Output the [x, y] coordinate of the center of the cell containing the given text.  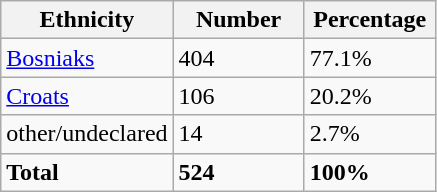
Percentage [370, 20]
2.7% [370, 134]
other/undeclared [87, 134]
404 [238, 58]
Bosniaks [87, 58]
20.2% [370, 96]
Croats [87, 96]
77.1% [370, 58]
524 [238, 172]
Number [238, 20]
Total [87, 172]
106 [238, 96]
100% [370, 172]
14 [238, 134]
Ethnicity [87, 20]
